Provide the (x, y) coordinate of the cell's center where the given text is located.  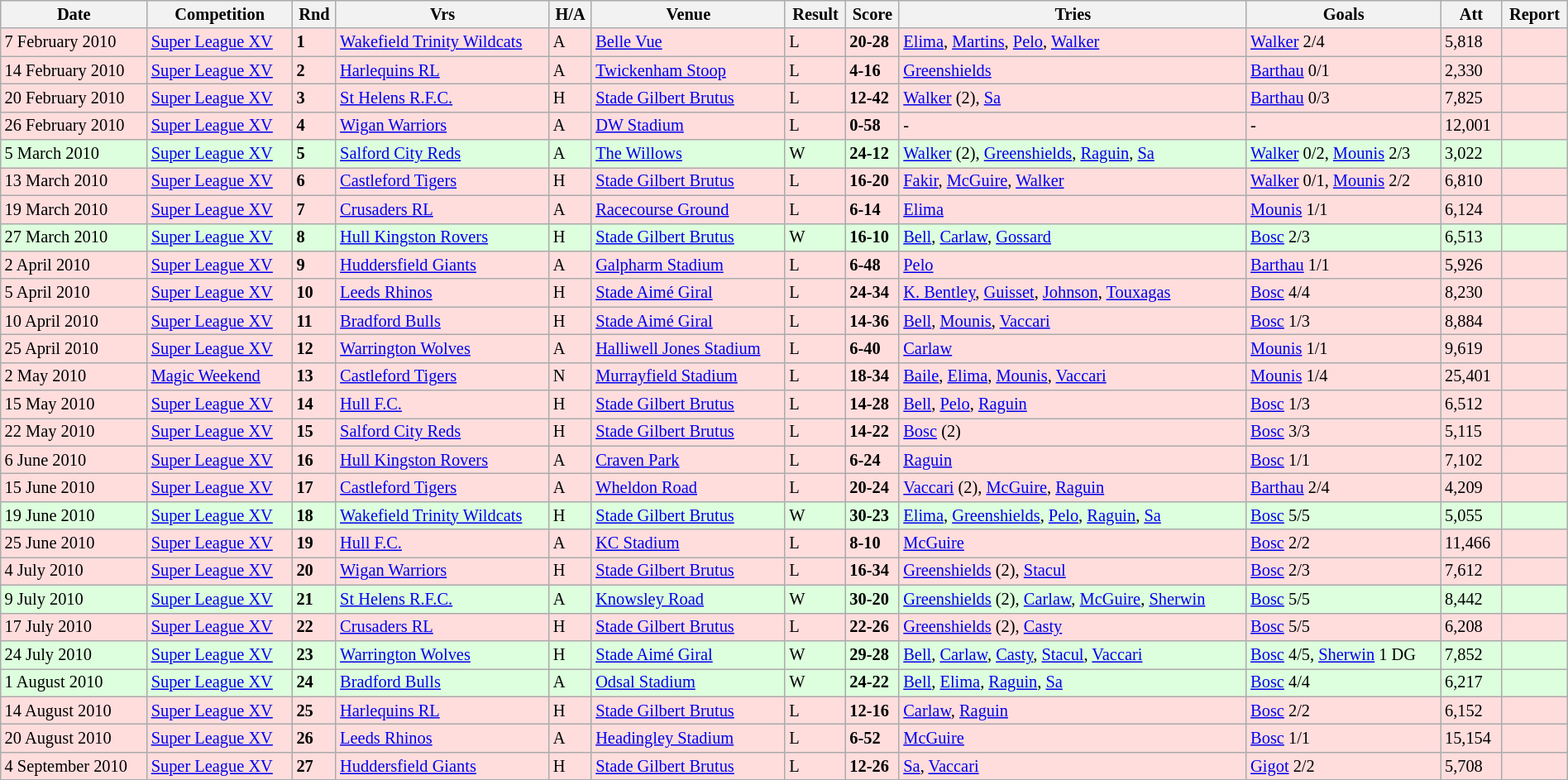
Barthau 0/3 (1343, 98)
Carlaw (1073, 348)
6-40 (872, 348)
25 April 2010 (74, 348)
16-20 (872, 181)
9,619 (1471, 348)
Odsal Stadium (688, 682)
4 (314, 126)
14-36 (872, 321)
Carlaw, Raguin (1073, 711)
5,926 (1471, 265)
12,001 (1471, 126)
3,022 (1471, 154)
Tries (1073, 14)
6 June 2010 (74, 460)
6,124 (1471, 209)
Bell, Mounis, Vaccari (1073, 321)
Galpharm Stadium (688, 265)
7,825 (1471, 98)
Vaccari (2), McGuire, Raguin (1073, 487)
20 (314, 571)
Twickenham Stoop (688, 70)
16-34 (872, 571)
8,884 (1471, 321)
11 (314, 321)
25 (314, 711)
21 (314, 599)
1 August 2010 (74, 682)
22 May 2010 (74, 432)
6-48 (872, 265)
25 June 2010 (74, 543)
0-58 (872, 126)
6,810 (1471, 181)
14 February 2010 (74, 70)
8,230 (1471, 293)
7,852 (1471, 654)
6,208 (1471, 627)
Sa, Vaccari (1073, 766)
Result (815, 14)
9 (314, 265)
Pelo (1073, 265)
4 July 2010 (74, 571)
Walker 0/2, Mounis 2/3 (1343, 154)
K. Bentley, Guisset, Johnson, Touxagas (1073, 293)
Report (1535, 14)
Greenshields (2), Stacul (1073, 571)
Magic Weekend (220, 376)
4-16 (872, 70)
Greenshields (2), Casty (1073, 627)
19 June 2010 (74, 515)
12-16 (872, 711)
19 March 2010 (74, 209)
18 (314, 515)
2,330 (1471, 70)
Att (1471, 14)
14 (314, 404)
2 May 2010 (74, 376)
20 February 2010 (74, 98)
8-10 (872, 543)
KC Stadium (688, 543)
14-22 (872, 432)
19 (314, 543)
18-34 (872, 376)
N (571, 376)
Knowsley Road (688, 599)
1 (314, 42)
Bosc 3/3 (1343, 432)
10 April 2010 (74, 321)
Wheldon Road (688, 487)
6,217 (1471, 682)
9 July 2010 (74, 599)
24-22 (872, 682)
7,102 (1471, 460)
23 (314, 654)
16 (314, 460)
22-26 (872, 627)
24-34 (872, 293)
12 (314, 348)
29-28 (872, 654)
26 (314, 738)
13 March 2010 (74, 181)
7,612 (1471, 571)
27 (314, 766)
Bell, Pelo, Raguin (1073, 404)
Goals (1343, 14)
Walker 2/4 (1343, 42)
Date (74, 14)
Racecourse Ground (688, 209)
Greenshields (2), Carlaw, McGuire, Sherwin (1073, 599)
DW Stadium (688, 126)
Baile, Elima, Mounis, Vaccari (1073, 376)
Competition (220, 14)
24 July 2010 (74, 654)
16-10 (872, 237)
6,152 (1471, 711)
24-12 (872, 154)
Raguin (1073, 460)
Elima, Martins, Pelo, Walker (1073, 42)
Belle Vue (688, 42)
Walker (2), Greenshields, Raguin, Sa (1073, 154)
15 June 2010 (74, 487)
5 (314, 154)
7 (314, 209)
15 May 2010 (74, 404)
30-20 (872, 599)
Bell, Elima, Raguin, Sa (1073, 682)
6-24 (872, 460)
Vrs (442, 14)
Bosc (2) (1073, 432)
14-28 (872, 404)
6-14 (872, 209)
5,818 (1471, 42)
Mounis 1/4 (1343, 376)
Walker (2), Sa (1073, 98)
20 August 2010 (74, 738)
Barthau 2/4 (1343, 487)
12-42 (872, 98)
8 (314, 237)
Greenshields (1073, 70)
11,466 (1471, 543)
6,512 (1471, 404)
Barthau 0/1 (1343, 70)
6,513 (1471, 237)
2 (314, 70)
5,055 (1471, 515)
Score (872, 14)
25,401 (1471, 376)
14 August 2010 (74, 711)
13 (314, 376)
22 (314, 627)
H/A (571, 14)
Murrayfield Stadium (688, 376)
17 July 2010 (74, 627)
Fakir, McGuire, Walker (1073, 181)
Halliwell Jones Stadium (688, 348)
5,708 (1471, 766)
Craven Park (688, 460)
15 (314, 432)
Elima, Greenshields, Pelo, Raguin, Sa (1073, 515)
5 April 2010 (74, 293)
Rnd (314, 14)
20-24 (872, 487)
Bosc 4/5, Sherwin 1 DG (1343, 654)
15,154 (1471, 738)
24 (314, 682)
30-23 (872, 515)
6-52 (872, 738)
Barthau 1/1 (1343, 265)
Elima (1073, 209)
17 (314, 487)
4,209 (1471, 487)
The Willows (688, 154)
Walker 0/1, Mounis 2/2 (1343, 181)
Venue (688, 14)
5 March 2010 (74, 154)
12-26 (872, 766)
10 (314, 293)
26 February 2010 (74, 126)
2 April 2010 (74, 265)
7 February 2010 (74, 42)
Gigot 2/2 (1343, 766)
Bell, Carlaw, Casty, Stacul, Vaccari (1073, 654)
4 September 2010 (74, 766)
3 (314, 98)
20-28 (872, 42)
27 March 2010 (74, 237)
8,442 (1471, 599)
Headingley Stadium (688, 738)
6 (314, 181)
5,115 (1471, 432)
Bell, Carlaw, Gossard (1073, 237)
